Detect which cell encompasses the target text, then output its (x, y) center coordinate. 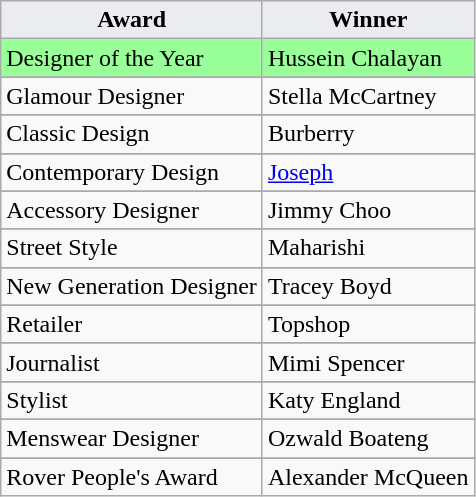
Alexander McQueen (368, 477)
Stella McCartney (368, 96)
Mimi Spencer (368, 362)
Stylist (132, 400)
Maharishi (368, 248)
Accessory Designer (132, 210)
Topshop (368, 324)
Rover People's Award (132, 477)
Burberry (368, 134)
Menswear Designer (132, 438)
Street Style (132, 248)
Journalist (132, 362)
Winner (368, 20)
Designer of the Year (132, 58)
Tracey Boyd (368, 286)
Katy England (368, 400)
Jimmy Choo (368, 210)
Award (132, 20)
Hussein Chalayan (368, 58)
Glamour Designer (132, 96)
Contemporary Design (132, 172)
Ozwald Boateng (368, 438)
New Generation Designer (132, 286)
Joseph (368, 172)
Retailer (132, 324)
Classic Design (132, 134)
